Identify which cell holds the provided text, then report its [X, Y] central coordinate. 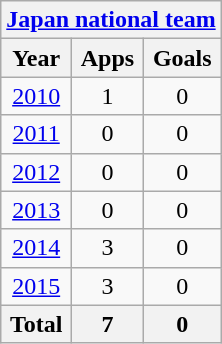
2010 [36, 96]
Goals [182, 58]
2011 [36, 134]
2014 [36, 248]
Year [36, 58]
Total [36, 324]
Japan national team [111, 20]
2013 [36, 210]
2012 [36, 172]
2015 [36, 286]
Apps [108, 58]
1 [108, 96]
7 [108, 324]
